Provide the (X, Y) coordinate of the cell's center where the given text is located.  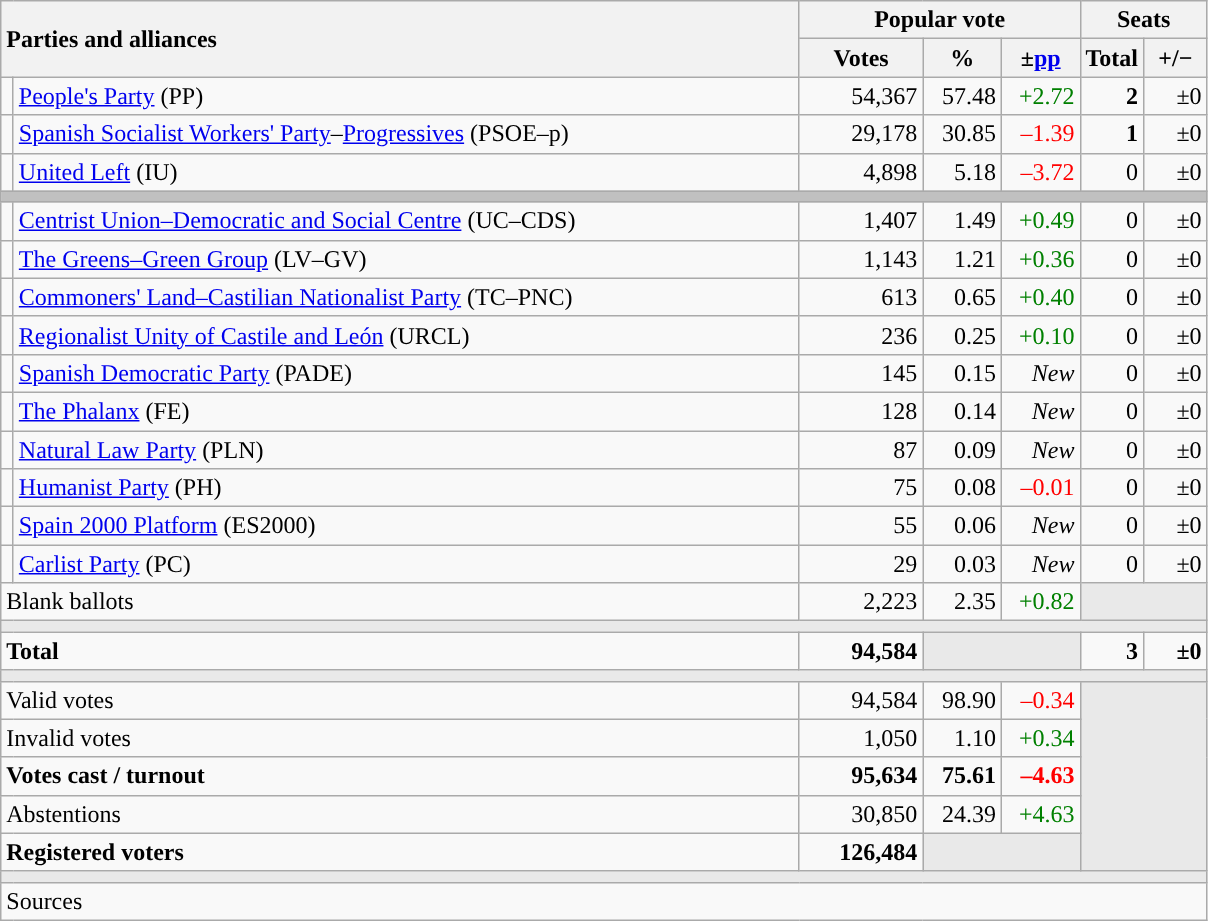
The Greens–Green Group (LV–GV) (406, 259)
People's Party (PP) (406, 96)
98.90 (962, 700)
+0.82 (1040, 602)
1,050 (861, 738)
3 (1112, 651)
Parties and alliances (400, 39)
% (962, 58)
30.85 (962, 134)
Regionalist Unity of Castile and León (URCL) (406, 335)
0.03 (962, 564)
0.65 (962, 297)
Blank ballots (400, 602)
Centrist Union–Democratic and Social Centre (UC–CDS) (406, 221)
145 (861, 373)
1,407 (861, 221)
±pp (1040, 58)
–0.01 (1040, 488)
–3.72 (1040, 172)
0.15 (962, 373)
55 (861, 526)
57.48 (962, 96)
0.14 (962, 411)
+4.63 (1040, 814)
United Left (IU) (406, 172)
Commoners' Land–Castilian Nationalist Party (TC–PNC) (406, 297)
–1.39 (1040, 134)
128 (861, 411)
75.61 (962, 776)
Popular vote (940, 20)
1 (1112, 134)
5.18 (962, 172)
4,898 (861, 172)
Votes cast / turnout (400, 776)
Spain 2000 Platform (ES2000) (406, 526)
Sources (604, 901)
1,143 (861, 259)
29 (861, 564)
+/− (1176, 58)
613 (861, 297)
+0.34 (1040, 738)
2 (1112, 96)
Invalid votes (400, 738)
Natural Law Party (PLN) (406, 449)
0.06 (962, 526)
+0.10 (1040, 335)
1.21 (962, 259)
–0.34 (1040, 700)
Abstentions (400, 814)
+0.36 (1040, 259)
75 (861, 488)
Valid votes (400, 700)
Carlist Party (PC) (406, 564)
126,484 (861, 852)
+2.72 (1040, 96)
1.10 (962, 738)
Spanish Socialist Workers' Party–Progressives (PSOE–p) (406, 134)
2,223 (861, 602)
87 (861, 449)
54,367 (861, 96)
24.39 (962, 814)
+0.40 (1040, 297)
1.49 (962, 221)
Votes (861, 58)
Seats (1144, 20)
+0.49 (1040, 221)
0.25 (962, 335)
Spanish Democratic Party (PADE) (406, 373)
The Phalanx (FE) (406, 411)
29,178 (861, 134)
95,634 (861, 776)
30,850 (861, 814)
0.09 (962, 449)
Humanist Party (PH) (406, 488)
–4.63 (1040, 776)
236 (861, 335)
Registered voters (400, 852)
0.08 (962, 488)
2.35 (962, 602)
